Detect which cell encompasses the target text, then output its (X, Y) center coordinate. 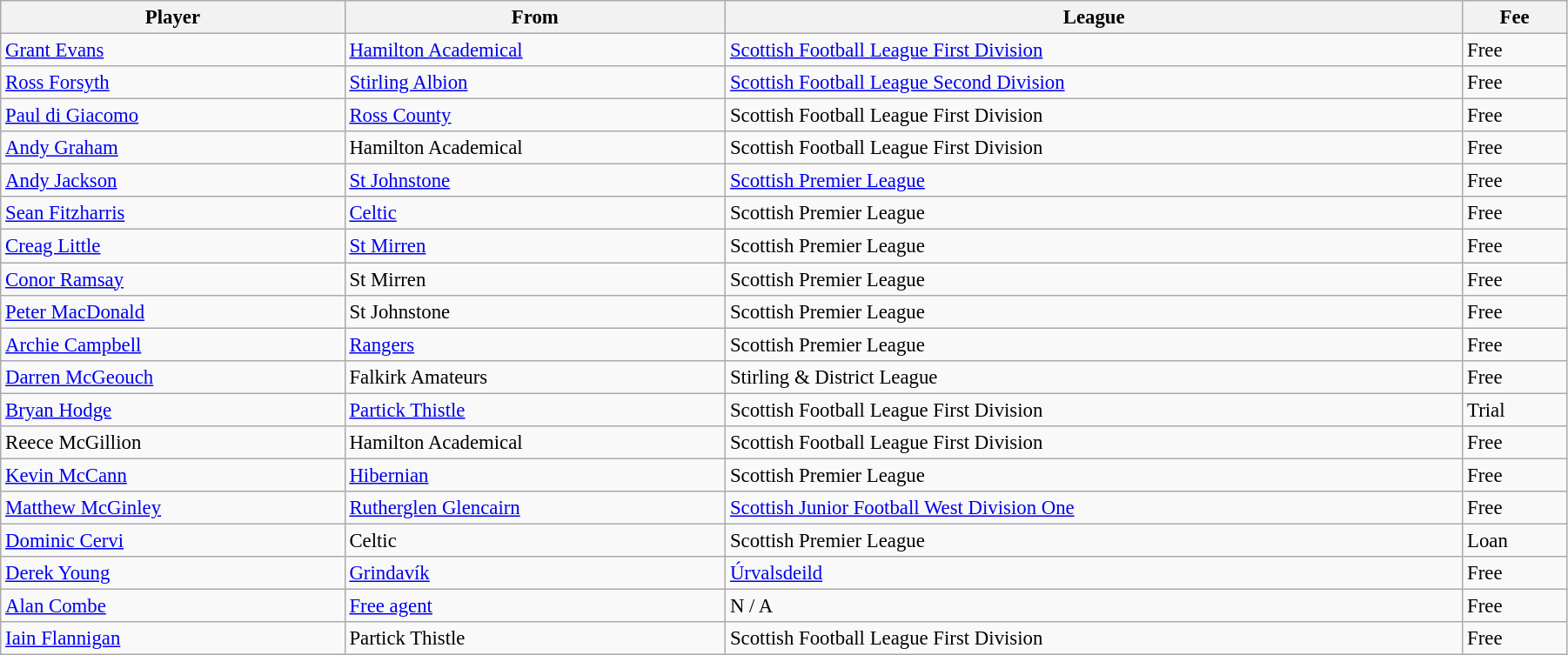
Paul di Giacomo (172, 116)
Peter MacDonald (172, 311)
Grant Evans (172, 50)
Scottish Football League Second Division (1095, 83)
Andy Jackson (172, 181)
Reece McGillion (172, 443)
Iain Flannigan (172, 638)
Sean Fitzharris (172, 213)
Matthew McGinley (172, 508)
League (1095, 17)
Loan (1515, 540)
Grindavík (535, 573)
Rangers (535, 344)
Bryan Hodge (172, 410)
Andy Graham (172, 148)
Úrvalsdeild (1095, 573)
Archie Campbell (172, 344)
Ross Forsyth (172, 83)
Ross County (535, 116)
Scottish Junior Football West Division One (1095, 508)
Falkirk Amateurs (535, 377)
Trial (1515, 410)
Fee (1515, 17)
Creag Little (172, 246)
Hibernian (535, 475)
Conor Ramsay (172, 279)
Stirling Albion (535, 83)
Alan Combe (172, 606)
Stirling & District League (1095, 377)
Rutherglen Glencairn (535, 508)
Dominic Cervi (172, 540)
N / A (1095, 606)
Free agent (535, 606)
Derek Young (172, 573)
Player (172, 17)
From (535, 17)
Darren McGeouch (172, 377)
Kevin McCann (172, 475)
